Capture the cell that displays the provided text and extract its (x, y) central coordinate. 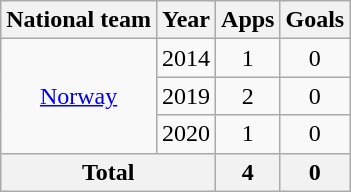
Year (186, 20)
2019 (186, 96)
4 (248, 172)
2020 (186, 134)
Apps (248, 20)
Norway (79, 96)
National team (79, 20)
2 (248, 96)
Goals (315, 20)
Total (108, 172)
2014 (186, 58)
